Capture the cell that displays the provided text and extract its [X, Y] central coordinate. 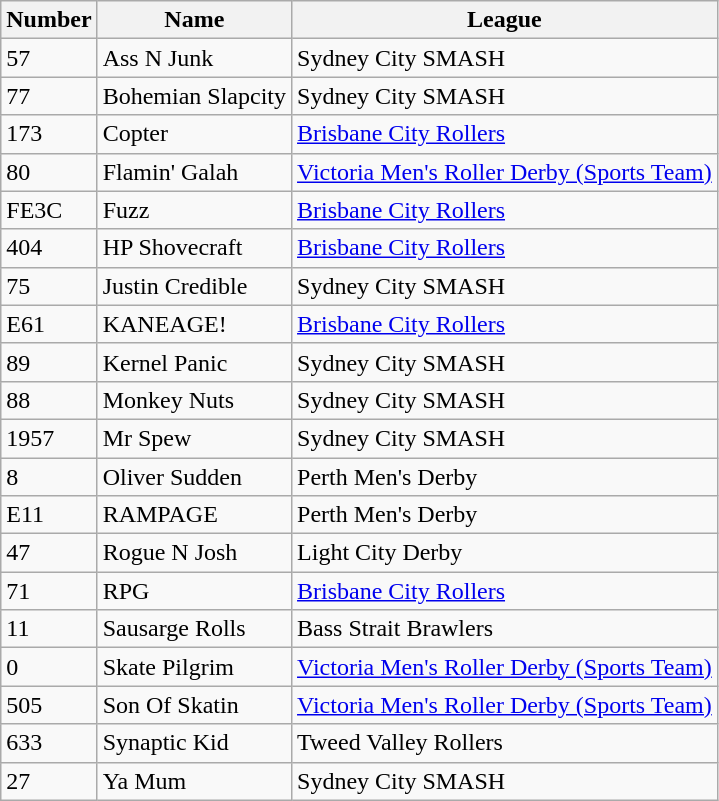
Kernel Panic [194, 362]
1957 [49, 438]
Number [49, 20]
0 [49, 667]
Sausarge Rolls [194, 629]
Light City Derby [505, 553]
Flamin' Galah [194, 172]
Tweed Valley Rollers [505, 743]
Fuzz [194, 210]
Justin Credible [194, 286]
Monkey Nuts [194, 400]
Rogue N Josh [194, 553]
RPG [194, 591]
57 [49, 58]
E61 [49, 324]
75 [49, 286]
88 [49, 400]
HP Shovecraft [194, 248]
Copter [194, 134]
8 [49, 477]
Mr Spew [194, 438]
505 [49, 705]
71 [49, 591]
Ya Mum [194, 781]
Son Of Skatin [194, 705]
Synaptic Kid [194, 743]
404 [49, 248]
80 [49, 172]
27 [49, 781]
47 [49, 553]
Oliver Sudden [194, 477]
RAMPAGE [194, 515]
Name [194, 20]
Ass N Junk [194, 58]
E11 [49, 515]
77 [49, 96]
89 [49, 362]
633 [49, 743]
League [505, 20]
Skate Pilgrim [194, 667]
Bohemian Slapcity [194, 96]
Bass Strait Brawlers [505, 629]
173 [49, 134]
FE3C [49, 210]
11 [49, 629]
KANEAGE! [194, 324]
